Provide the [X, Y] coordinate of the cell's center where the given text is located.  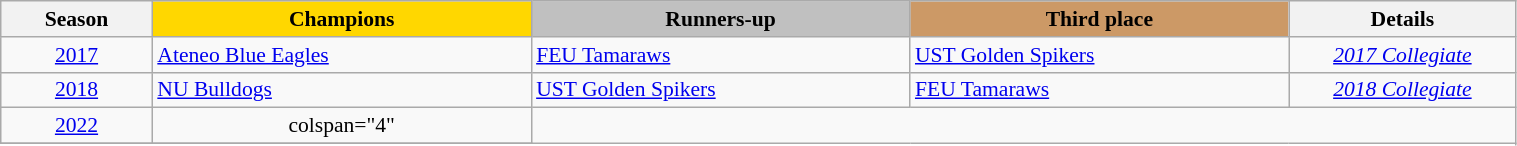
2017 Collegiate [1402, 55]
Champions [342, 19]
Season [77, 19]
2022 [77, 126]
Third place [1100, 19]
Ateneo Blue Eagles [342, 55]
Runners-up [720, 19]
NU Bulldogs [342, 90]
2017 [77, 55]
2018 [77, 90]
colspan="4" [342, 126]
Details [1402, 19]
2018 Collegiate [1402, 90]
